Pinpoint the cell where the given text exists, returning its [x, y] midpoint coordinate. 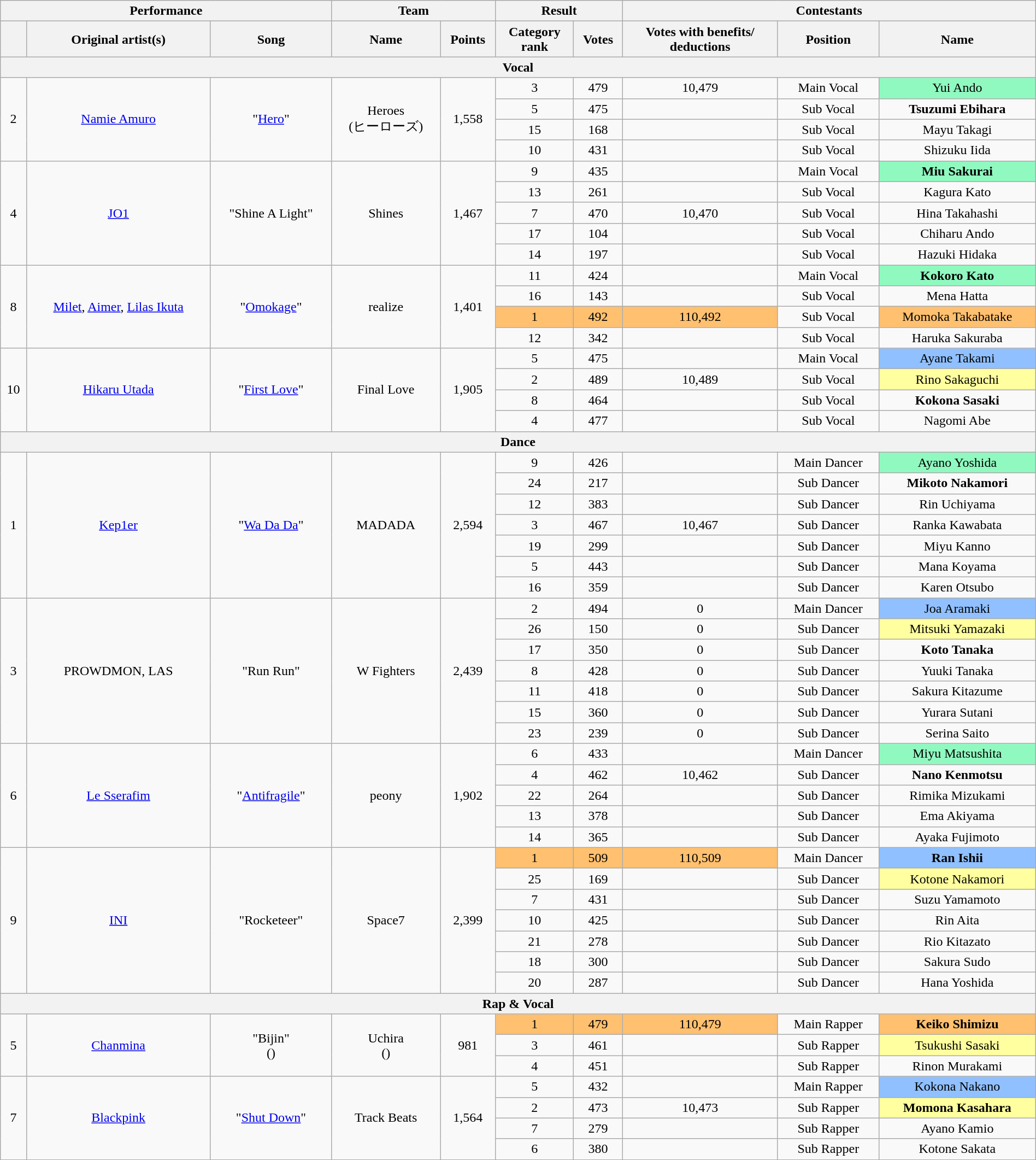
Miyu Kanno [957, 546]
Sakura Sudo [957, 962]
Kokona Nakano [957, 1087]
426 [598, 462]
2,594 [468, 525]
Kokona Sasaki [957, 400]
359 [598, 587]
Mayu Takagi [957, 130]
peony [386, 795]
Milet, Aimer, Lilas Ikuta [118, 306]
Koto Tanaka [957, 650]
Momona Kasahara [957, 1108]
350 [598, 650]
Ayano Kamio [957, 1128]
Nano Kenmotsu [957, 775]
Shizuku Iida [957, 150]
Serina Saito [957, 733]
Le Sserafim [118, 795]
433 [598, 754]
Track Beats [386, 1118]
Kotone Nakamori [957, 878]
Rino Sakaguchi [957, 379]
261 [598, 192]
143 [598, 296]
MADADA [386, 525]
Position [828, 39]
197 [598, 254]
Mena Hatta [957, 296]
1,401 [468, 306]
18 [534, 962]
360 [598, 712]
INI [118, 920]
424 [598, 275]
1,467 [468, 213]
Shines [386, 213]
461 [598, 1045]
10,489 [700, 379]
104 [598, 233]
Tsukushi Sasaki [957, 1045]
Team [414, 11]
278 [598, 941]
473 [598, 1108]
Mitsuki Yamazaki [957, 629]
"Hero" [271, 119]
Momoka Takabatake [957, 317]
Original artist(s) [118, 39]
Ayano Yoshida [957, 462]
462 [598, 775]
25 [534, 878]
470 [598, 213]
110,492 [700, 317]
492 [598, 317]
1,902 [468, 795]
10,467 [700, 525]
509 [598, 858]
"Rocketeer" [271, 920]
Hazuki Hidaka [957, 254]
Keiko Shimizu [957, 1024]
22 [534, 795]
Final Love [386, 390]
Kokoro Kato [957, 275]
264 [598, 795]
"Antifragile" [271, 795]
428 [598, 671]
1,905 [468, 390]
Rap & Vocal [518, 1004]
Contestants [829, 11]
383 [598, 504]
Miu Sakurai [957, 171]
Miyu Matsushita [957, 754]
PROWDMON, LAS [118, 671]
"Run Run" [271, 671]
Kagura Kato [957, 192]
Sakura Kitazume [957, 692]
Kotone Sakata [957, 1149]
443 [598, 566]
2,399 [468, 920]
Ayane Takami [957, 359]
2,439 [468, 671]
"Shine A Light" [271, 213]
Ran Ishii [957, 858]
981 [468, 1045]
365 [598, 837]
Chiharu Ando [957, 233]
Rin Aita [957, 920]
Mana Koyama [957, 566]
1,558 [468, 119]
279 [598, 1128]
Votes with benefits/deductions [700, 39]
"Wa Da Da" [271, 525]
Namie Amuro [118, 119]
Ema Akiyama [957, 816]
Rinon Murakami [957, 1066]
Yurara Sutani [957, 712]
Rio Kitazato [957, 941]
467 [598, 525]
Yui Ando [957, 88]
Categoryrank [534, 39]
Haruka Sakuraba [957, 338]
Nagomi Abe [957, 421]
10,462 [700, 775]
Blackpink [118, 1118]
Song [271, 39]
Heroes(ヒーローズ) [386, 119]
Points [468, 39]
168 [598, 130]
10,479 [700, 88]
"Shut Down" [271, 1118]
Mikoto Nakamori [957, 483]
Rin Uchiyama [957, 504]
"First Love" [271, 390]
110,479 [700, 1024]
Hina Takahashi [957, 213]
Hikaru Utada [118, 390]
494 [598, 608]
Ayaka Fujimoto [957, 837]
24 [534, 483]
23 [534, 733]
10,470 [700, 213]
Result [559, 11]
20 [534, 983]
110,509 [700, 858]
418 [598, 692]
1,564 [468, 1118]
Chanmina [118, 1045]
19 [534, 546]
10,473 [700, 1108]
Votes [598, 39]
435 [598, 171]
"Bijin"() [271, 1045]
Rimika Mizukami [957, 795]
464 [598, 400]
Uchira() [386, 1045]
Tsuzumi Ebihara [957, 109]
380 [598, 1149]
489 [598, 379]
477 [598, 421]
432 [598, 1087]
21 [534, 941]
Dance [518, 442]
451 [598, 1066]
realize [386, 306]
217 [598, 483]
378 [598, 816]
169 [598, 878]
Joa Aramaki [957, 608]
W Fighters [386, 671]
Space7 [386, 920]
Yuuki Tanaka [957, 671]
300 [598, 962]
299 [598, 546]
287 [598, 983]
342 [598, 338]
Suzu Yamamoto [957, 899]
Vocal [518, 67]
150 [598, 629]
Karen Otsubo [957, 587]
Ranka Kawabata [957, 525]
26 [534, 629]
Kep1er [118, 525]
425 [598, 920]
Hana Yoshida [957, 983]
239 [598, 733]
JO1 [118, 213]
"Omokage" [271, 306]
Performance [166, 11]
